Find where the given text appears and provide that cell's center as (X, Y) coordinate. 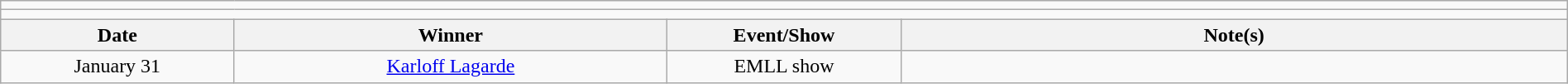
Winner (451, 35)
January 31 (117, 67)
Date (117, 35)
EMLL show (784, 67)
Karloff Lagarde (451, 67)
Note(s) (1234, 35)
Event/Show (784, 35)
